For the text-containing cell, return its midpoint in (x, y) coordinate format. 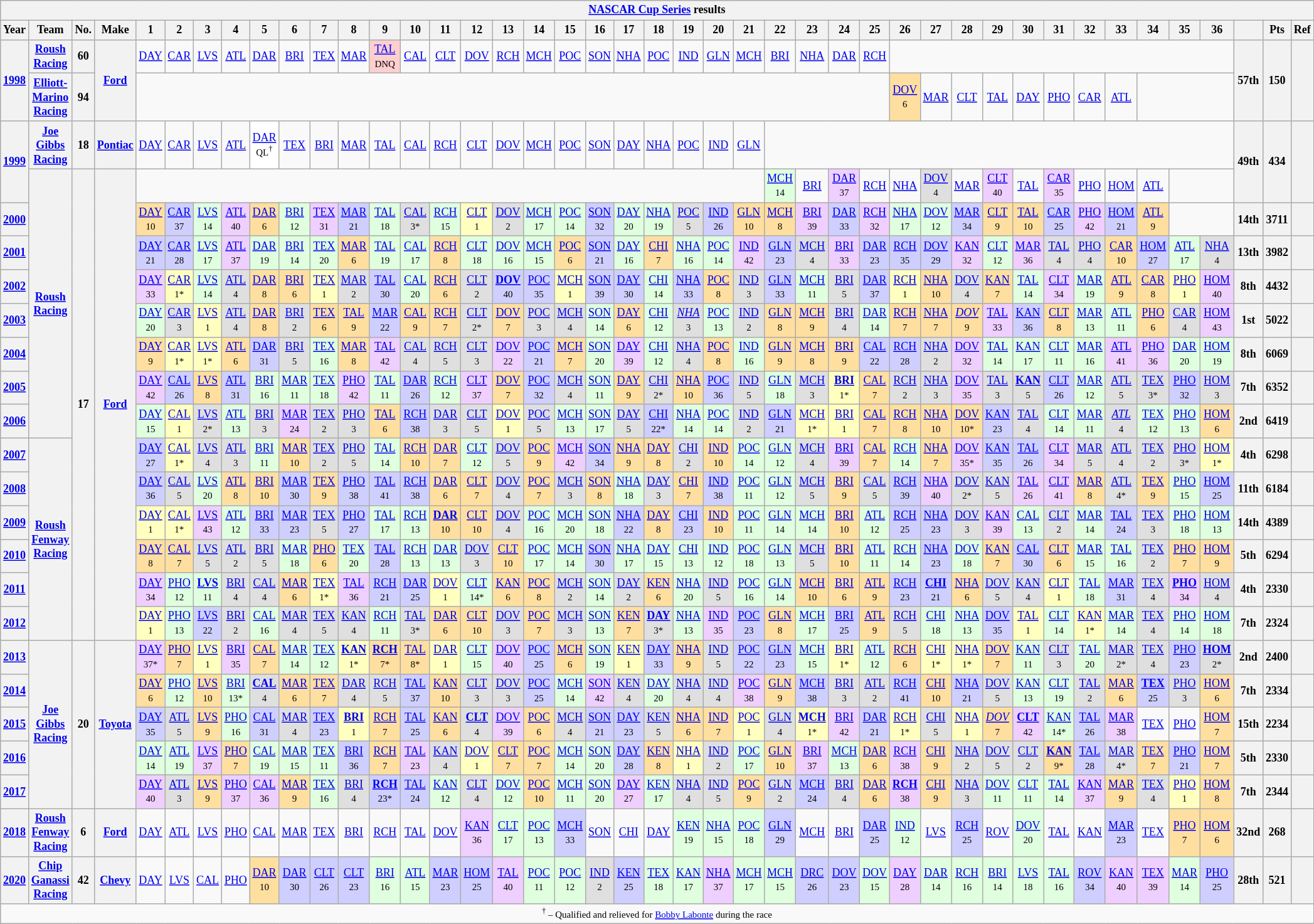
NHA37 (718, 880)
DAY14 (151, 758)
POC1 (749, 725)
LVS2* (208, 422)
IND16 (749, 354)
IND4 (718, 691)
DAY21 (151, 253)
DAR7 (445, 455)
PHO14 (1185, 624)
HOM19 (1217, 354)
TEX6 (324, 321)
KEN8 (659, 758)
RCH1 (904, 287)
IND3 (749, 287)
RCH11 (385, 624)
TEX3 (1153, 523)
32 (1090, 30)
DAY40 (151, 792)
CHI (628, 832)
28 (967, 30)
TAL9 (354, 321)
HOM3 (1217, 388)
LVS1* (208, 354)
BRI36 (354, 758)
RCH23* (385, 792)
DAY30 (628, 287)
TEX1* (324, 590)
DOV11 (997, 792)
KAN32 (967, 253)
2017 (15, 792)
7 (324, 30)
CLT9 (997, 220)
TAL11 (385, 388)
DAR13 (445, 556)
DAR4 (354, 691)
DAY42 (151, 388)
TEX31 (324, 220)
3 (208, 30)
CAR28 (179, 253)
CLT2* (477, 321)
PHO21 (1185, 758)
MAR12 (1090, 388)
CAL36 (265, 792)
TAL10 (1028, 220)
CAR10 (1121, 253)
42 (83, 880)
NHA14 (689, 422)
DAY36 (151, 489)
CAL1 (179, 422)
12 (477, 30)
ATL41 (1121, 354)
CLT14* (477, 590)
1999 (15, 162)
DOV39 (508, 725)
PHO5 (354, 455)
2344 (1277, 792)
MCH6 (570, 657)
TAL30 (385, 287)
MAR2* (1121, 657)
ATL17 (1185, 253)
CAL17 (415, 253)
KEN17 (659, 792)
MAR4* (1121, 758)
DOV9 (967, 321)
2 (179, 30)
SON34 (600, 455)
HOM27 (1153, 253)
GLN2 (780, 792)
TAL8* (415, 657)
CHI23 (689, 523)
TEX25 (1153, 691)
1998 (15, 80)
RCH39 (904, 489)
36 (1217, 30)
POC38 (749, 691)
60 (83, 56)
KAN10 (445, 691)
4 (236, 30)
CLT6 (1059, 556)
ROV (997, 832)
4389 (1277, 523)
LVS17 (208, 253)
GLN13 (780, 556)
PHO25 (1217, 880)
6294 (1277, 556)
RCH2 (904, 388)
DAY34 (151, 590)
DAY2 (628, 590)
2012 (15, 624)
TAL3* (415, 624)
DAY35 (151, 725)
KEN25 (628, 880)
2015 (15, 725)
31 (1059, 30)
30 (1028, 30)
SON39 (600, 287)
Chip Ganassi Racing (50, 880)
ATL31 (236, 388)
POC10 (539, 792)
LVS5 (208, 556)
NHA21 (967, 691)
KEN5 (659, 725)
ATL4* (1121, 489)
RCH41 (904, 691)
HOM8 (1217, 792)
TAL2 (1090, 691)
CAL3* (415, 220)
2011 (15, 590)
Pts (1277, 30)
16 (600, 30)
GLN33 (780, 287)
28th (1248, 880)
DOV10* (967, 422)
KAN40 (1121, 880)
CHI10 (936, 691)
ROV34 (1090, 880)
2005 (15, 388)
CHI5 (936, 725)
BRI11 (265, 455)
24 (844, 30)
DAY3 (659, 489)
57th (1248, 80)
HOM40 (1217, 287)
13th (1248, 253)
KAN35 (997, 455)
94 (83, 97)
GLN29 (780, 832)
4432 (1277, 287)
CAL13 (1028, 523)
† – Qualified and relieved for Bobby Labonte during the race (657, 914)
MAR5 (1090, 455)
IND26 (718, 220)
KEN7 (628, 624)
TEX23 (324, 725)
35 (1185, 30)
RCH7* (385, 657)
2018 (15, 832)
IND7 (718, 725)
DOV15 (875, 880)
DARQL† (265, 145)
MCH9 (812, 321)
2001 (15, 253)
NASCAR Cup Series results (657, 10)
BRI25 (844, 624)
BRI35 (236, 657)
CLT40 (997, 186)
KAN14* (1059, 725)
POC23 (749, 624)
GLN21 (780, 422)
2002 (15, 287)
21 (749, 30)
BRI42 (844, 725)
TAL41 (385, 489)
Pontiac (115, 145)
GLN4 (780, 725)
RCH12 (445, 388)
ATL19 (179, 758)
CHI1* (936, 657)
CAR8 (1153, 287)
5022 (1277, 321)
PHO27 (354, 523)
ATL40 (236, 220)
CHI14 (659, 287)
DAR23 (875, 253)
22 (780, 30)
RCH16 (967, 880)
MAR16 (1090, 354)
TAL19 (385, 253)
DOV29 (936, 253)
POC32 (539, 388)
MAR31 (1121, 590)
CAL19 (265, 758)
1 (151, 30)
DAR20 (1185, 354)
CLT18 (477, 253)
GLN18 (780, 388)
MCH38 (812, 691)
DOV2* (967, 489)
HOM13 (1217, 523)
TAL36 (354, 590)
LVS11 (208, 590)
2004 (15, 354)
DAY23 (628, 725)
11th (1248, 489)
PHO23 (1185, 657)
CAL30 (1028, 556)
2013 (15, 657)
CAR4 (1185, 321)
TAL20 (1090, 657)
CAR3 (179, 321)
TAL1 (1028, 624)
CLT37 (477, 388)
MAR13 (1090, 321)
CAR37 (179, 220)
MCH7 (570, 354)
POC3 (539, 321)
HOM1* (1217, 455)
LVS10 (208, 691)
NHA15 (718, 832)
Ref (1302, 30)
KAN9* (1059, 758)
DAR26 (415, 388)
23 (812, 30)
DAY39 (628, 354)
SON17 (600, 422)
2234 (1277, 725)
MCH20 (570, 523)
MAR18 (295, 556)
KAN23 (997, 422)
49th (1248, 162)
ATL37 (236, 253)
RCH15 (445, 220)
9 (385, 30)
MAR36 (1028, 253)
DAY16 (628, 253)
TAL37 (415, 691)
DOV32 (967, 354)
TAL3 (997, 388)
268 (1277, 832)
2007 (15, 455)
NHA1* (967, 657)
POC21 (539, 354)
MCH24 (812, 792)
DOV16 (508, 253)
KEN1 (628, 657)
LVS20 (208, 489)
1st (1248, 321)
RCH21 (385, 590)
2020 (15, 880)
6184 (1277, 489)
BRI12 (295, 220)
MAR21 (354, 220)
27 (936, 30)
POC35 (539, 287)
KAN11 (1028, 657)
PHO4 (1090, 253)
DOV22 (508, 354)
CLT15 (477, 657)
TAL25 (415, 725)
NHA40 (936, 489)
CHI2* (659, 388)
CLT41 (1059, 489)
RCH10 (415, 455)
DOV6 (904, 97)
150 (1277, 80)
Elliott-Marino Racing (50, 97)
LVS18 (1028, 880)
CLT42 (1028, 725)
PHO3* (1185, 455)
DOV23 (844, 880)
KAN37 (1090, 792)
34 (1153, 30)
3711 (1277, 220)
RCH32 (875, 220)
SON11 (600, 388)
6298 (1277, 455)
CAL31 (265, 725)
NHA18 (628, 489)
PHO34 (1185, 590)
TAL40 (508, 880)
DAR33 (844, 220)
DRC26 (812, 880)
CAL26 (179, 388)
DAR30 (295, 880)
CHI2 (689, 455)
PHO16 (236, 725)
8 (354, 30)
LVS8 (208, 388)
2016 (15, 758)
DAY10 (151, 220)
LVS4 (208, 455)
BRI37 (812, 758)
PHO15 (1185, 489)
Year (15, 30)
PHO37 (236, 792)
CAL20 (415, 287)
IND35 (718, 624)
IND38 (718, 489)
2010 (15, 556)
HOM21 (1121, 220)
CAR35 (1059, 186)
PHO36 (1153, 354)
NHA33 (689, 287)
10 (415, 30)
SON13 (600, 624)
TEX11 (324, 758)
NHA16 (689, 253)
TAL42 (385, 354)
32nd (1248, 832)
TAL17 (385, 523)
SON32 (600, 220)
MCH2 (570, 590)
TAL23 (415, 758)
DOV2 (508, 220)
ATL13 (236, 422)
TAL6 (385, 422)
2400 (1277, 657)
5 (265, 30)
TEX39 (1153, 880)
HOM18 (1217, 624)
SON30 (600, 556)
MCH33 (570, 832)
CAL9 (415, 321)
DOV35* (967, 455)
3982 (1277, 253)
Chevy (115, 880)
6069 (1277, 354)
PHO32 (1185, 388)
14 (539, 30)
No. (83, 30)
2000 (15, 220)
MCH1 (570, 287)
29 (997, 30)
MAR30 (295, 489)
SON19 (600, 657)
MAR19 (1090, 287)
MCH42 (570, 455)
13 (508, 30)
LVS22 (208, 624)
2008 (15, 489)
PHO18 (1185, 523)
CHI18 (936, 624)
33 (1121, 30)
KAN12 (445, 792)
MAR34 (967, 220)
MAR38 (1121, 725)
6419 (1277, 422)
RCH28 (904, 354)
HOM9 (1217, 556)
NHA22 (628, 523)
26 (904, 30)
DAR3 (445, 422)
DAR31 (265, 354)
DAR21 (875, 725)
TAL33 (997, 321)
TEX1 (324, 287)
PHO38 (354, 489)
NHA19 (659, 220)
SON42 (600, 691)
2006 (15, 422)
19 (689, 30)
DAY5 (628, 422)
CLT5 (477, 422)
KEN19 (689, 832)
RCH35 (904, 253)
DAY37* (151, 657)
DOV18 (967, 556)
CHI22* (659, 422)
LVS37 (208, 758)
2014 (15, 691)
2009 (15, 523)
KAN (1090, 832)
2003 (15, 321)
SON18 (600, 523)
IND42 (749, 253)
HOM2* (1217, 657)
434 (1277, 162)
POC22 (749, 657)
CHI13 (689, 556)
KEN4 (628, 691)
POC12 (570, 880)
KAN39 (997, 523)
LVS43 (208, 523)
CLT19 (1059, 691)
SON8 (600, 489)
MAR22 (385, 321)
CAL22 (875, 354)
11 (445, 30)
NHA20 (689, 590)
DAR1 (445, 657)
CAL16 (265, 624)
DOV20 (1028, 832)
2334 (1277, 691)
MCH10 (812, 590)
ATL15 (415, 880)
MAR2 (354, 287)
ATL6 (236, 354)
2324 (1277, 624)
MAR10 (295, 455)
15th (1248, 725)
CLT17 (508, 832)
6352 (1277, 388)
Team (50, 30)
CHI21 (936, 590)
Toyota (115, 725)
POC36 (718, 388)
HOM43 (1217, 321)
Make (115, 30)
KEN6 (659, 590)
ATL8 (236, 489)
TALDNQ (385, 56)
MAR24 (295, 422)
HOM4 (1217, 590)
BRI13* (236, 691)
CLT8 (1059, 321)
CAR25 (1059, 220)
RCH23 (904, 590)
521 (1277, 880)
25 (875, 30)
RCH1* (904, 725)
HOM (1121, 186)
15 (570, 30)
CLT23 (354, 880)
DAY3* (659, 624)
TEX3* (1153, 388)
KAN13 (1028, 691)
DAR19 (265, 253)
